Pinpoint the cell where the given text exists, returning its [x, y] midpoint coordinate. 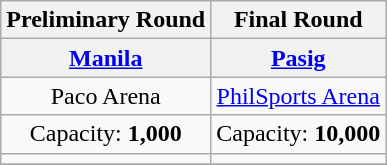
Pasig [298, 58]
PhilSports Arena [298, 96]
Manila [106, 58]
Preliminary Round [106, 20]
Final Round [298, 20]
Paco Arena [106, 96]
Capacity: 1,000 [106, 134]
Capacity: 10,000 [298, 134]
